Scan for the cell matching the given text and deliver its (x, y) coordinate at center. 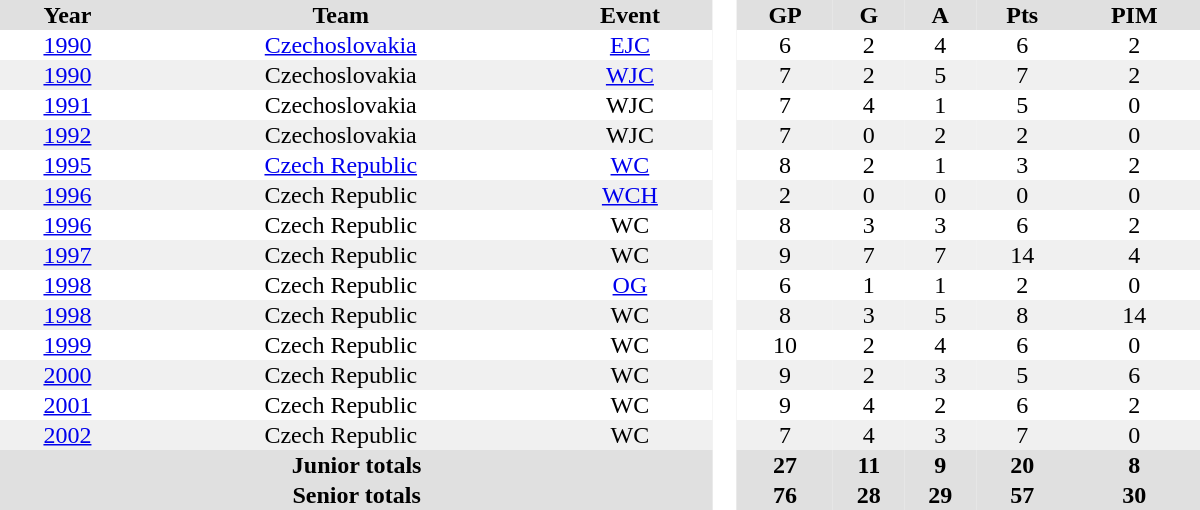
76 (785, 495)
2000 (68, 375)
Junior totals (356, 465)
28 (868, 495)
1995 (68, 165)
20 (1022, 465)
EJC (630, 45)
11 (868, 465)
Event (630, 15)
27 (785, 465)
29 (940, 495)
WCH (630, 195)
Pts (1022, 15)
OG (630, 285)
30 (1134, 495)
A (940, 15)
2002 (68, 435)
GP (785, 15)
Team (341, 15)
Year (68, 15)
57 (1022, 495)
PIM (1134, 15)
10 (785, 345)
1991 (68, 105)
1992 (68, 135)
1997 (68, 255)
G (868, 15)
2001 (68, 405)
1999 (68, 345)
Senior totals (356, 495)
